Detect which cell encompasses the target text, then output its [x, y] center coordinate. 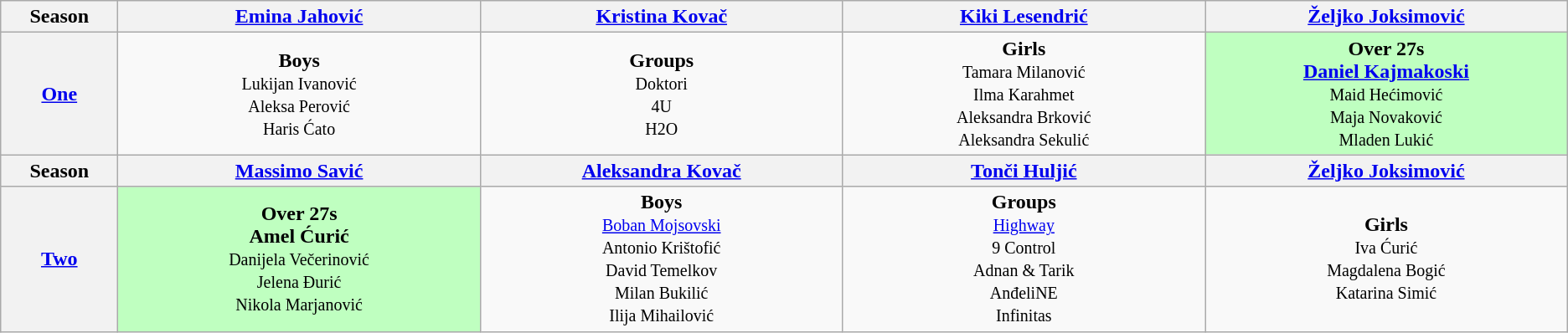
Kiki Lesendrić [1024, 17]
Two [59, 259]
Girls Tamara MilanovićIlma KarahmetAleksandra BrkovićAleksandra Sekulić [1024, 94]
Kristina Kovač [662, 17]
Boys Lukijan IvanovićAleksa PerovićHaris Ćato [300, 94]
Girls Iva ĆurićMagdalena BogićKatarina Simić [1387, 259]
Aleksandra Kovač [662, 171]
Over 27s Amel ĆurićDanijela VečerinovićJelena ĐurićNikola Marjanović [300, 259]
Over 27s Daniel KajmakoskiMaid HećimovićMaja NovakovićMladen Lukić [1387, 94]
Boys Boban MojsovskiAntonio KrištofićDavid TemelkovMilan BukilićIlija Mihailović [662, 259]
Emina Jahović [300, 17]
Tonči Huljić [1024, 171]
Massimo Savić [300, 171]
Groups Highway9 ControlAdnan & TarikAnđeliNEInfinitas [1024, 259]
One [59, 94]
Groups Doktori4UH2O [662, 94]
